Detect which cell encompasses the target text, then output its (x, y) center coordinate. 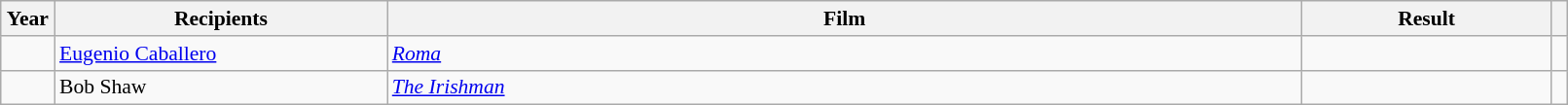
Year (27, 18)
The Irishman (845, 87)
Eugenio Caballero (221, 53)
Roma (845, 53)
Bob Shaw (221, 87)
Film (845, 18)
Recipients (221, 18)
Result (1426, 18)
